Search for the cell housing the specified text and yield its (X, Y) center coordinate. 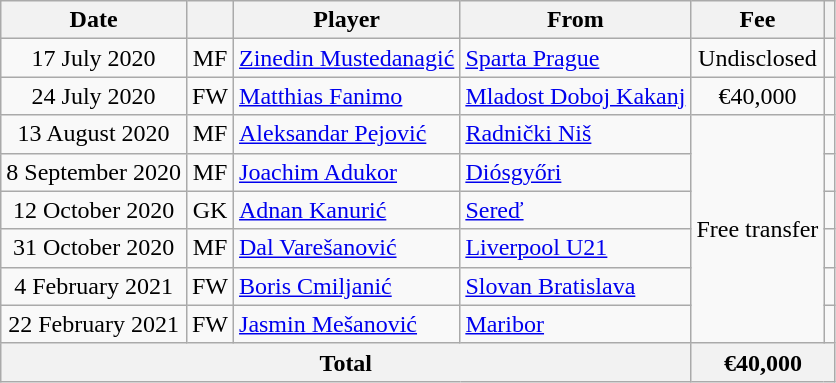
8 September 2020 (94, 172)
4 February 2021 (94, 286)
Fee (758, 20)
Liverpool U21 (576, 248)
Sereď (576, 210)
Adnan Kanurić (347, 210)
GK (210, 210)
Joachim Adukor (347, 172)
Radnički Niš (576, 134)
Sparta Prague (576, 58)
Diósgyőri (576, 172)
Slovan Bratislava (576, 286)
Mladost Doboj Kakanj (576, 96)
13 August 2020 (94, 134)
Player (347, 20)
Matthias Fanimo (347, 96)
Zinedin Mustedanagić (347, 58)
Date (94, 20)
Total (346, 362)
Undisclosed (758, 58)
Jasmin Mešanović (347, 324)
24 July 2020 (94, 96)
Aleksandar Pejović (347, 134)
22 February 2021 (94, 324)
From (576, 20)
12 October 2020 (94, 210)
Dal Varešanović (347, 248)
17 July 2020 (94, 58)
Maribor (576, 324)
31 October 2020 (94, 248)
Boris Cmiljanić (347, 286)
Free transfer (758, 229)
